Return (x, y) of the center of cell containing provided text 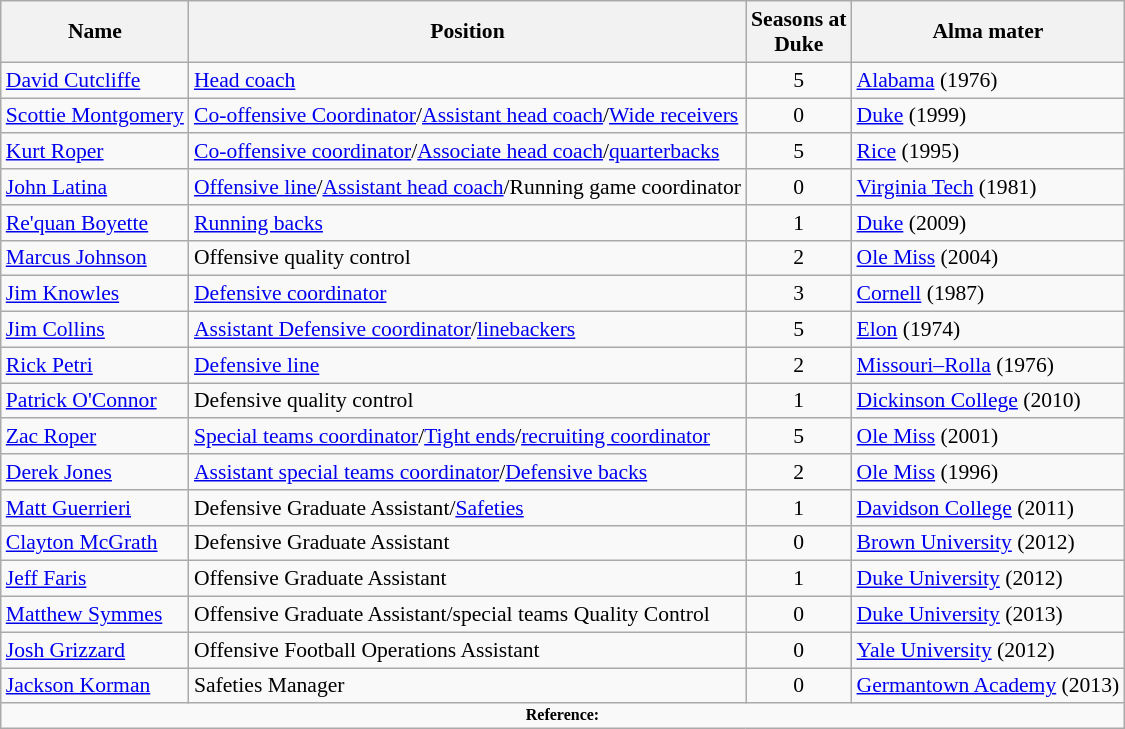
Alabama (1976) (988, 80)
Assistant special teams coordinator/Defensive backs (468, 472)
Marcus Johnson (95, 258)
Duke (2009) (988, 223)
Matthew Symmes (95, 615)
Head coach (468, 80)
Josh Grizzard (95, 650)
Ole Miss (1996) (988, 472)
Defensive quality control (468, 401)
Assistant Defensive coordinator/linebackers (468, 330)
Offensive quality control (468, 258)
Patrick O'Connor (95, 401)
Kurt Roper (95, 152)
Re'quan Boyette (95, 223)
Germantown Academy (2013) (988, 686)
Cornell (1987) (988, 294)
Offensive Football Operations Assistant (468, 650)
Offensive Graduate Assistant (468, 579)
Derek Jones (95, 472)
Name (95, 32)
Ole Miss (2001) (988, 437)
John Latina (95, 187)
Yale University (2012) (988, 650)
Duke University (2012) (988, 579)
Reference: (562, 716)
Jim Knowles (95, 294)
Defensive Graduate Assistant (468, 543)
Co-offensive coordinator/Associate head coach/quarterbacks (468, 152)
Brown University (2012) (988, 543)
Matt Guerrieri (95, 508)
Jim Collins (95, 330)
Clayton McGrath (95, 543)
Offensive line/Assistant head coach/Running game coordinator (468, 187)
Offensive Graduate Assistant/special teams Quality Control (468, 615)
Dickinson College (2010) (988, 401)
Jackson Korman (95, 686)
Duke University (2013) (988, 615)
Seasons atDuke (798, 32)
Elon (1974) (988, 330)
Rice (1995) (988, 152)
Scottie Montgomery (95, 116)
Defensive Graduate Assistant/Safeties (468, 508)
3 (798, 294)
Ole Miss (2004) (988, 258)
Davidson College (2011) (988, 508)
Defensive coordinator (468, 294)
Duke (1999) (988, 116)
Co-offensive Coordinator/Assistant head coach/Wide receivers (468, 116)
Defensive line (468, 365)
Zac Roper (95, 437)
Rick Petri (95, 365)
David Cutcliffe (95, 80)
Special teams coordinator/Tight ends/recruiting coordinator (468, 437)
Missouri–Rolla (1976) (988, 365)
Alma mater (988, 32)
Safeties Manager (468, 686)
Jeff Faris (95, 579)
Position (468, 32)
Virginia Tech (1981) (988, 187)
Running backs (468, 223)
